Extract the [x, y] coordinate from the center of the cell holding the provided text.  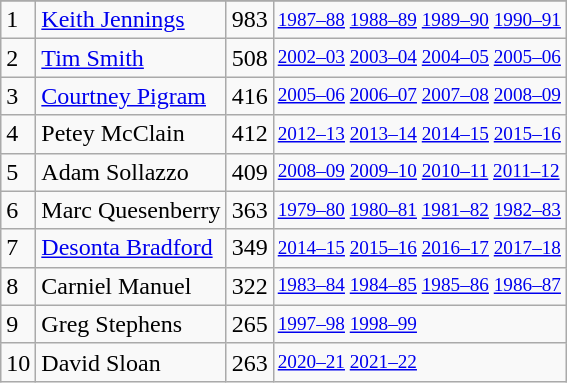
8 [18, 286]
10 [18, 362]
1 [18, 20]
983 [250, 20]
363 [250, 210]
1983–84 1984–85 1985–86 1986–87 [419, 286]
2002–03 2003–04 2004–05 2005–06 [419, 58]
416 [250, 96]
263 [250, 362]
Keith Jennings [131, 20]
265 [250, 324]
322 [250, 286]
Courtney Pigram [131, 96]
9 [18, 324]
2014–15 2015–16 2016–17 2017–18 [419, 248]
David Sloan [131, 362]
Carniel Manuel [131, 286]
349 [250, 248]
Desonta Bradford [131, 248]
6 [18, 210]
3 [18, 96]
Greg Stephens [131, 324]
409 [250, 172]
Marc Quesenberry [131, 210]
Adam Sollazzo [131, 172]
2020–21 2021–22 [419, 362]
Petey McClain [131, 134]
1987–88 1988–89 1989–90 1990–91 [419, 20]
508 [250, 58]
1997–98 1998–99 [419, 324]
Tim Smith [131, 58]
1979–80 1980–81 1981–82 1982–83 [419, 210]
412 [250, 134]
5 [18, 172]
7 [18, 248]
4 [18, 134]
2012–13 2013–14 2014–15 2015–16 [419, 134]
2 [18, 58]
2008–09 2009–10 2010–11 2011–12 [419, 172]
2005–06 2006–07 2007–08 2008–09 [419, 96]
